Capture the cell that displays the provided text and extract its (x, y) central coordinate. 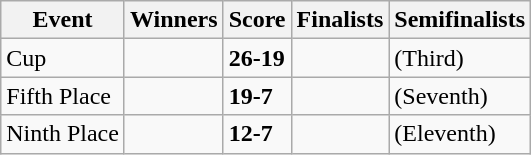
(Seventh) (460, 96)
(Eleventh) (460, 134)
Winners (174, 20)
Event (63, 20)
19-7 (257, 96)
Cup (63, 58)
Score (257, 20)
(Third) (460, 58)
Fifth Place (63, 96)
26-19 (257, 58)
Semifinalists (460, 20)
12-7 (257, 134)
Ninth Place (63, 134)
Finalists (340, 20)
